Determine the [X, Y] coordinate at the center of the cell enclosing the given text.  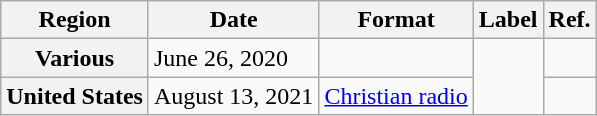
Ref. [570, 20]
Format [396, 20]
August 13, 2021 [233, 96]
United States [75, 96]
Region [75, 20]
June 26, 2020 [233, 58]
Date [233, 20]
Various [75, 58]
Label [508, 20]
Christian radio [396, 96]
